From the cell containing the given text, extract its center point as [x, y] coordinate. 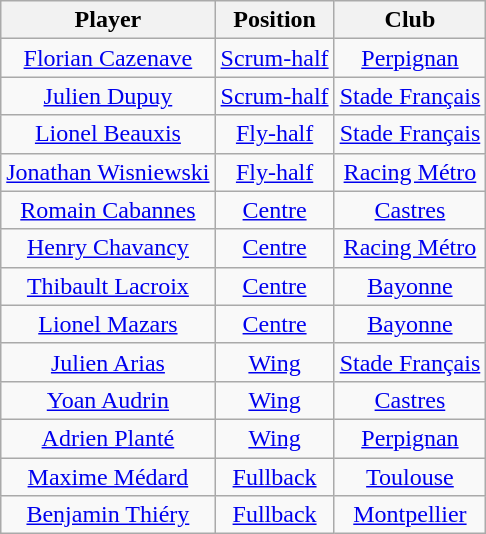
Julien Dupuy [108, 96]
Position [274, 20]
Jonathan Wisniewski [108, 172]
Julien Arias [108, 362]
Montpellier [410, 515]
Maxime Médard [108, 477]
Benjamin Thiéry [108, 515]
Adrien Planté [108, 438]
Florian Cazenave [108, 58]
Lionel Beauxis [108, 134]
Toulouse [410, 477]
Club [410, 20]
Player [108, 20]
Lionel Mazars [108, 324]
Thibault Lacroix [108, 286]
Romain Cabannes [108, 210]
Yoan Audrin [108, 400]
Henry Chavancy [108, 248]
